Return (X, Y) of the center of cell containing provided text 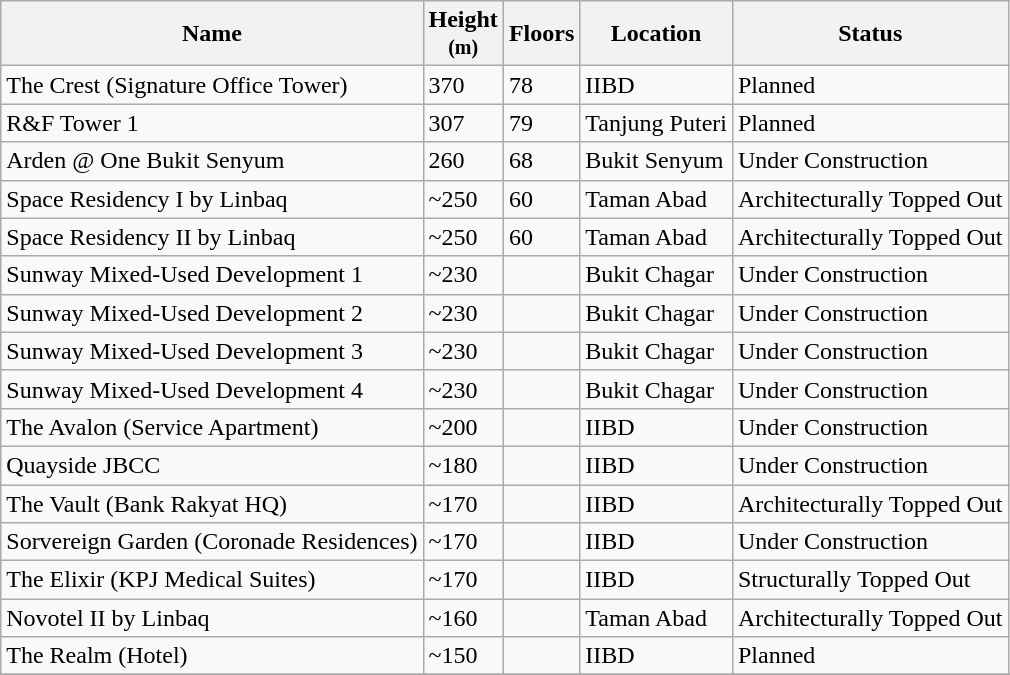
68 (541, 161)
Tanjung Puteri (656, 123)
~150 (463, 656)
260 (463, 161)
Status (870, 34)
307 (463, 123)
Novotel II by Linbaq (212, 618)
The Crest (Signature Office Tower) (212, 85)
Space Residency II by Linbaq (212, 237)
Structurally Topped Out (870, 580)
The Vault (Bank Rakyat HQ) (212, 503)
78 (541, 85)
The Avalon (Service Apartment) (212, 427)
~200 (463, 427)
The Elixir (KPJ Medical Suites) (212, 580)
Quayside JBCC (212, 465)
Sunway Mixed-Used Development 1 (212, 275)
370 (463, 85)
R&F Tower 1 (212, 123)
Arden @ One Bukit Senyum (212, 161)
79 (541, 123)
~160 (463, 618)
Height(m) (463, 34)
Sorvereign Garden (Coronade Residences) (212, 542)
Sunway Mixed-Used Development 4 (212, 389)
Location (656, 34)
~180 (463, 465)
Sunway Mixed-Used Development 2 (212, 313)
Floors (541, 34)
The Realm (Hotel) (212, 656)
Name (212, 34)
Sunway Mixed-Used Development 3 (212, 351)
Space Residency I by Linbaq (212, 199)
Bukit Senyum (656, 161)
